Identify which cell holds the provided text, then report its (x, y) central coordinate. 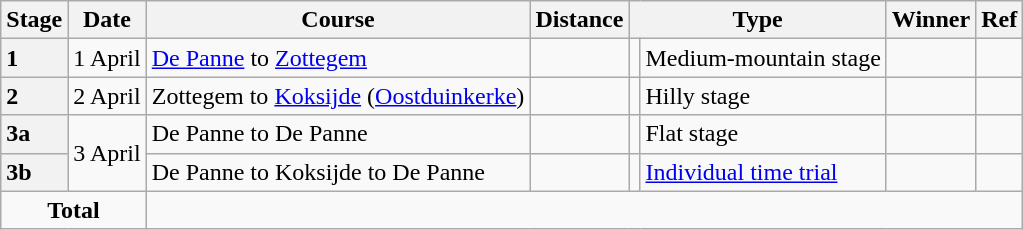
Zottegem to Koksijde (Oostduinkerke) (338, 96)
De Panne to Zottegem (338, 58)
Course (338, 20)
De Panne to Koksijde to De Panne (338, 172)
Flat stage (763, 134)
Distance (580, 20)
1 (34, 58)
Winner (930, 20)
2 April (107, 96)
3a (34, 134)
Type (758, 20)
Date (107, 20)
1 April (107, 58)
Stage (34, 20)
Hilly stage (763, 96)
Ref (1000, 20)
Medium-mountain stage (763, 58)
3b (34, 172)
Individual time trial (763, 172)
2 (34, 96)
De Panne to De Panne (338, 134)
3 April (107, 153)
Total (74, 210)
